Pinpoint the cell where the given text exists, returning its (x, y) midpoint coordinate. 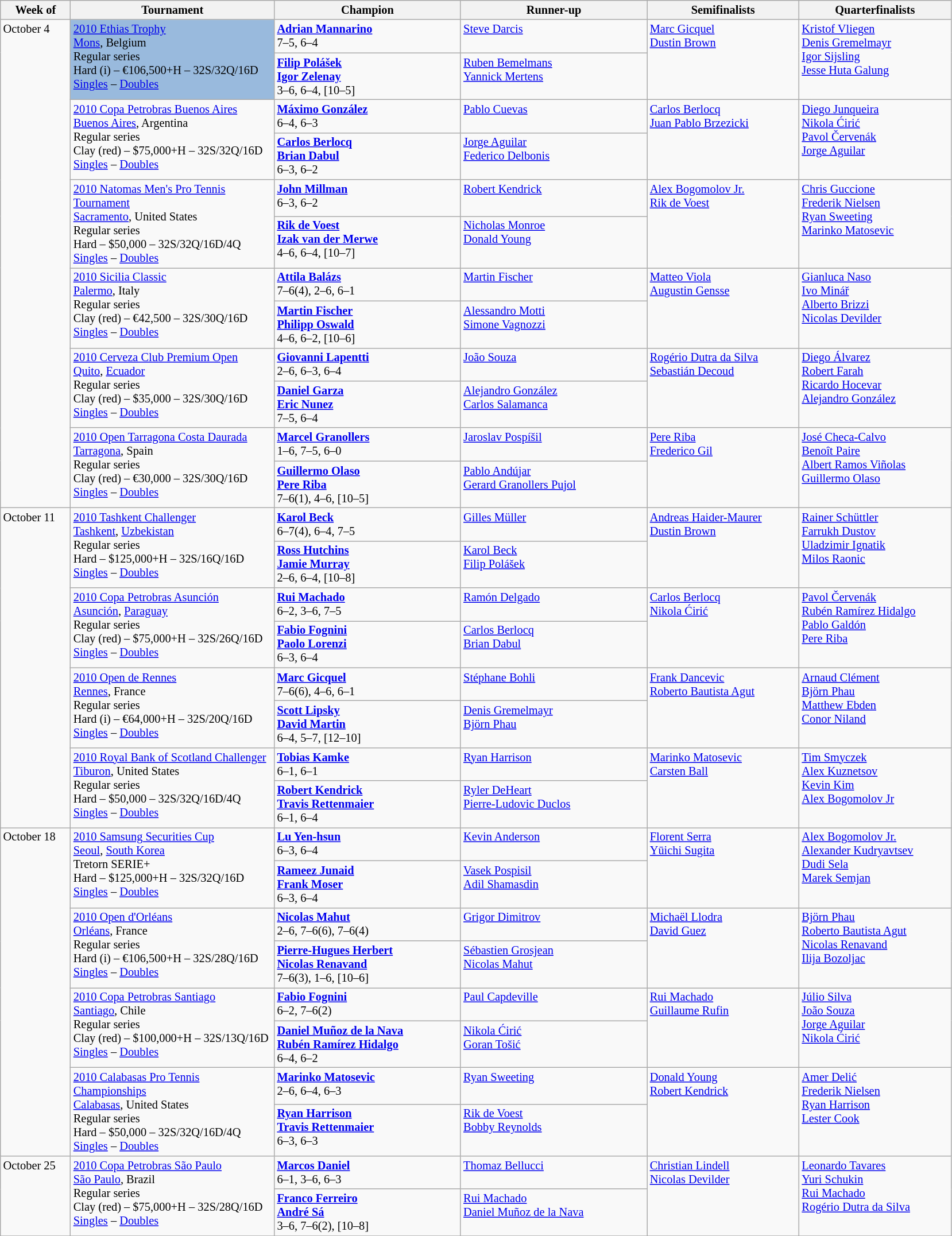
Pablo Andújar Gerard Granollers Pujol (554, 485)
John Millman6–3, 6–2 (367, 198)
Robert Kendrick (554, 198)
Carlos Berlocq Brian Dabul (554, 644)
José Checa-Calvo Benoît Paire Albert Ramos Viñolas Guillermo Olaso (875, 467)
Chris Guccione Frederik Nielsen Ryan Sweeting Marinko Matosevic (875, 224)
Matteo Viola Augustin Gensse (723, 308)
Júlio Silva João Souza Jorge Aguilar Nikola Ćirić (875, 1028)
Lu Yen-hsun6–3, 6–4 (367, 844)
2010 Copa Petrobras São Paulo São Paulo, BrazilRegular seriesClay (red) – $75,000+H – 32S/28Q/16DSingles – Doubles (172, 1195)
Vasek Pospisil Adil Shamasdin (554, 884)
Martin Fischer Philipp Oswald4–6, 6–2, [10–6] (367, 324)
2010 Open Tarragona Costa Daurada Tarragona, SpainRegular seriesClay (red) – €30,000 – 32S/30Q/16DSingles – Doubles (172, 467)
Jorge Aguilar Federico Delbonis (554, 156)
Franco Ferreiro André Sá 3–6, 7–6(2), [10–8] (367, 1212)
Carlos Berlocq Juan Pablo Brzezicki (723, 139)
Björn Phau Roberto Bautista Agut Nicolas Renavand Ilija Bozoljac (875, 947)
Attila Balázs7–6(4), 2–6, 6–1 (367, 284)
Rogério Dutra da Silva Sebastián Decoud (723, 388)
Rui Machado Guillaume Rufin (723, 1028)
Stéphane Bohli (554, 684)
Rameez Junaid Frank Moser6–3, 6–4 (367, 884)
Ryan Harrison Travis Rettenmaier 6–3, 6–3 (367, 1130)
Michaël Llodra David Guez (723, 947)
Diego Álvarez Robert Farah Ricardo Hocevar Alejandro González (875, 388)
Nicolas Mahut2–6, 7–6(6), 7–6(4) (367, 924)
October 25 (36, 1195)
Karol Beck Filip Polášek (554, 564)
2010 Copa Petrobras Buenos Aires Buenos Aires, ArgentinaRegular seriesClay (red) – $75,000+H – 32S/32Q/16DSingles – Doubles (172, 139)
Martin Fischer (554, 284)
Runner-up (554, 10)
Marinko Matosevic2–6, 6–4, 6–3 (367, 1086)
Giovanni Lapentti2–6, 6–3, 6–4 (367, 365)
Alex Bogomolov Jr. Rik de Voest (723, 224)
October 11 (36, 667)
Denis Gremelmayr Björn Phau (554, 724)
Nicholas Monroe Donald Young (554, 242)
Daniel Garza Eric Nunez7–5, 6–4 (367, 404)
Kristof Vliegen Denis Gremelmayr Igor Sijsling Jesse Huta Galung (875, 60)
2010 Tashkent Challenger Tashkent, UzbekistanRegular seriesHard – $125,000+H – 32S/16Q/16DSingles – Doubles (172, 548)
2010 Cerveza Club Premium Open Quito, EcuadorRegular seriesClay (red) – $35,000 – 32S/30Q/16DSingles – Doubles (172, 388)
Marc Gicquel Dustin Brown (723, 60)
Ryan Sweeting (554, 1086)
Marc Gicquel7–6(6), 4–6, 6–1 (367, 684)
Tournament (172, 10)
Rik de Voest Bobby Reynolds (554, 1130)
Gianluca Naso Ivo Minář Alberto Brizzi Nicolas Devilder (875, 308)
Christian Lindell Nicolas Devilder (723, 1195)
2010 Open de Rennes Rennes, FranceRegular seriesHard (i) – €64,000+H – 32S/20Q/16DSingles – Doubles (172, 707)
Ross Hutchins Jamie Murray2–6, 6–4, [10–8] (367, 564)
Máximo González6–4, 6–3 (367, 116)
2010 Copa Petrobras Santiago Santiago, ChileRegular seriesClay (red) – $100,000+H – 32S/13Q/16DSingles – Doubles (172, 1028)
Alessandro Motti Simone Vagnozzi (554, 324)
Champion (367, 10)
October 18 (36, 991)
Ryan Harrison (554, 764)
Quarterfinalists (875, 10)
Amer Delić Frederik Nielsen Ryan Harrison Lester Cook (875, 1111)
Marcos Daniel6–1, 3–6, 6–3 (367, 1172)
Donald Young Robert Kendrick (723, 1111)
Kevin Anderson (554, 844)
2010 Ethias Trophy Mons, BelgiumRegular seriesHard (i) – €106,500+H – 32S/32Q/16DSingles – Doubles (172, 60)
Tobias Kamke6–1, 6–1 (367, 764)
Scott Lipsky David Martin6–4, 5–7, [12–10] (367, 724)
Fabio Fognini6–2, 7–6(2) (367, 1004)
Week of (36, 10)
Pavol Červenák Rubén Ramírez Hidalgo Pablo Galdón Pere Riba (875, 628)
Karol Beck6–7(4), 6–4, 7–5 (367, 524)
Steve Darcis (554, 36)
Filip Polášek Igor Zelenay3–6, 6–4, [10–5] (367, 76)
Adrian Mannarino7–5, 6–4 (367, 36)
Pere Riba Frederico Gil (723, 467)
Alex Bogomolov Jr. Alexander Kudryavtsev Dudi Sela Marek Semjan (875, 867)
Rainer Schüttler Farrukh Dustov Uladzimir Ignatik Milos Raonic (875, 548)
Rik de Voest Izak van der Merwe4–6, 6–4, [10–7] (367, 242)
Andreas Haider-Maurer Dustin Brown (723, 548)
Fabio Fognini Paolo Lorenzi6–3, 6–4 (367, 644)
Marcel Granollers1–6, 7–5, 6–0 (367, 444)
Pablo Cuevas (554, 116)
Thomaz Bellucci (554, 1172)
Paul Capdeville (554, 1004)
2010 Royal Bank of Scotland Challenger Tiburon, United StatesRegular seriesHard – $50,000 – 32S/32Q/16D/4QSingles – Doubles (172, 788)
Ryler DeHeart Pierre-Ludovic Duclos (554, 804)
Rui Machado Daniel Muñoz de la Nava (554, 1212)
2010 Natomas Men's Pro Tennis Tournament Sacramento, United StatesRegular seriesHard – $50,000 – 32S/32Q/16D/4QSingles – Doubles (172, 224)
Robert Kendrick Travis Rettenmaier6–1, 6–4 (367, 804)
2010 Open d'Orléans Orléans, FranceRegular seriesHard (i) – €106,500+H – 32S/28Q/16DSingles – Doubles (172, 947)
October 4 (36, 264)
2010 Sicilia Classic Palermo, ItalyRegular seriesClay (red) – €42,500 – 32S/30Q/16DSingles – Doubles (172, 308)
Rui Machado6–2, 3–6, 7–5 (367, 605)
Diego Junqueira Nikola Ćirić Pavol Červenák Jorge Aguilar (875, 139)
João Souza (554, 365)
Sébastien Grosjean Nicolas Mahut (554, 964)
Carlos Berlocq Brian Dabul6–3, 6–2 (367, 156)
Leonardo Tavares Yuri Schukin Rui Machado Rogério Dutra da Silva (875, 1195)
Florent Serra Yūichi Sugita (723, 867)
Ramón Delgado (554, 605)
Grigor Dimitrov (554, 924)
Nikola Ćirić Goran Tošić (554, 1044)
Carlos Berlocq Nikola Ćirić (723, 628)
Frank Dancevic Roberto Bautista Agut (723, 707)
Pierre-Hugues Herbert Nicolas Renavand7–6(3), 1–6, [10–6] (367, 964)
Marinko Matosevic Carsten Ball (723, 788)
2010 Samsung Securities Cup Seoul, South KoreaTretorn SERIE+Hard – $125,000+H – 32S/32Q/16DSingles – Doubles (172, 867)
Alejandro González Carlos Salamanca (554, 404)
2010 Calabasas Pro Tennis Championships Calabasas, United StatesRegular seriesHard – $50,000 – 32S/32Q/16D/4QSingles – Doubles (172, 1111)
Semifinalists (723, 10)
Guillermo Olaso Pere Riba7–6(1), 4–6, [10–5] (367, 485)
Jaroslav Pospíšil (554, 444)
Ruben Bemelmans Yannick Mertens (554, 76)
Daniel Muñoz de la Nava Rubén Ramírez Hidalgo6–4, 6–2 (367, 1044)
2010 Copa Petrobras Asunción Asunción, ParaguayRegular seriesClay (red) – $75,000+H – 32S/26Q/16DSingles – Doubles (172, 628)
Tim Smyczek Alex Kuznetsov Kevin Kim Alex Bogomolov Jr (875, 788)
Gilles Müller (554, 524)
Arnaud Clément Björn Phau Matthew Ebden Conor Niland (875, 707)
